Scan for the cell matching the given text and deliver its [x, y] coordinate at center. 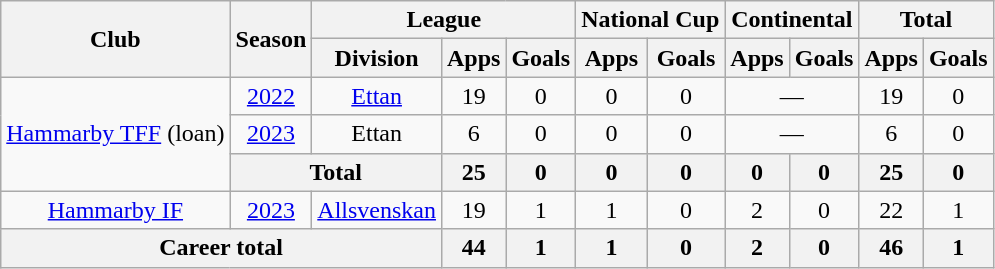
Allsvenskan [377, 210]
Hammarby TFF (loan) [116, 134]
Season [271, 39]
2022 [271, 96]
22 [891, 210]
Career total [222, 248]
Club [116, 39]
46 [891, 248]
Continental [792, 20]
League [444, 20]
Hammarby IF [116, 210]
National Cup [650, 20]
44 [473, 248]
Division [377, 58]
